Scan for the cell matching the given text and deliver its (X, Y) coordinate at center. 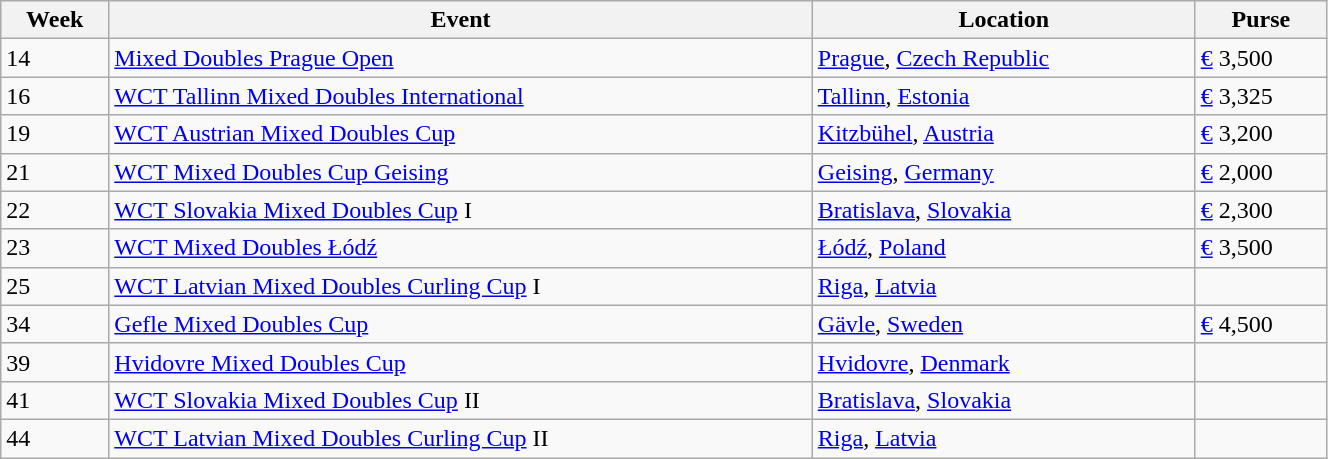
WCT Slovakia Mixed Doubles Cup I (460, 210)
Event (460, 20)
Prague, Czech Republic (1004, 58)
14 (55, 58)
41 (55, 400)
WCT Latvian Mixed Doubles Curling Cup I (460, 286)
39 (55, 362)
WCT Tallinn Mixed Doubles International (460, 96)
25 (55, 286)
Mixed Doubles Prague Open (460, 58)
Gefle Mixed Doubles Cup (460, 324)
WCT Slovakia Mixed Doubles Cup II (460, 400)
19 (55, 134)
WCT Austrian Mixed Doubles Cup (460, 134)
€ 4,500 (1260, 324)
WCT Mixed Doubles Cup Geising (460, 172)
22 (55, 210)
Hvidovre, Denmark (1004, 362)
€ 3,325 (1260, 96)
€ 2,300 (1260, 210)
44 (55, 438)
Week (55, 20)
€ 3,200 (1260, 134)
23 (55, 248)
Łódź, Poland (1004, 248)
21 (55, 172)
Tallinn, Estonia (1004, 96)
Kitzbühel, Austria (1004, 134)
€ 2,000 (1260, 172)
Purse (1260, 20)
16 (55, 96)
WCT Latvian Mixed Doubles Curling Cup II (460, 438)
Location (1004, 20)
Hvidovre Mixed Doubles Cup (460, 362)
34 (55, 324)
WCT Mixed Doubles Łódź (460, 248)
Gävle, Sweden (1004, 324)
Geising, Germany (1004, 172)
